For the text-containing cell, return its midpoint in [x, y] coordinate format. 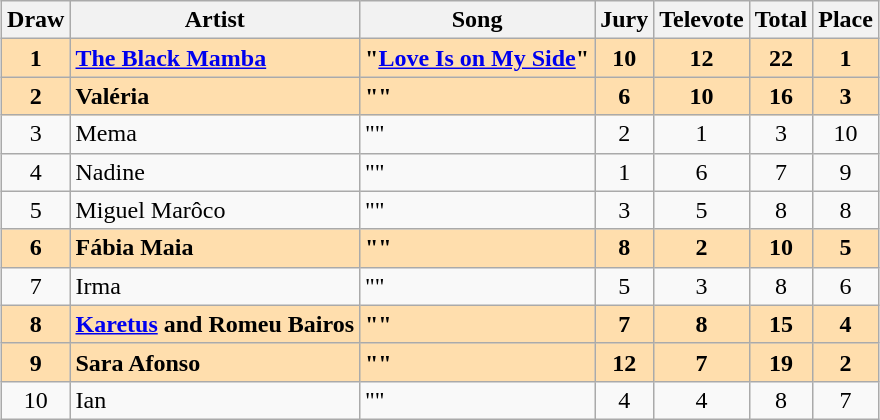
Total [781, 20]
Karetus and Romeu Bairos [215, 324]
19 [781, 362]
The Black Mamba [215, 58]
16 [781, 96]
Valéria [215, 96]
Song [478, 20]
Jury [624, 20]
Televote [702, 20]
Sara Afonso [215, 362]
15 [781, 324]
Mema [215, 134]
Draw [36, 20]
"Love Is on My Side" [478, 58]
Nadine [215, 172]
Artist [215, 20]
22 [781, 58]
Ian [215, 400]
Miguel Marôco [215, 210]
Fábia Maia [215, 248]
Irma [215, 286]
Place [846, 20]
